Return [X, Y] of the center of cell containing provided text 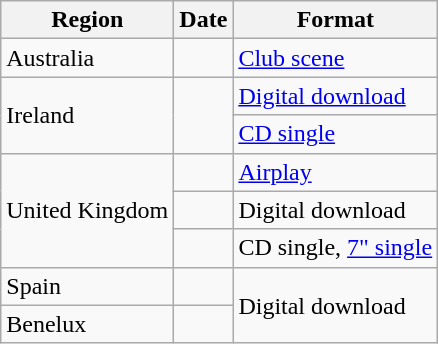
Spain [88, 286]
Date [204, 20]
Airplay [336, 172]
Club scene [336, 58]
Ireland [88, 115]
CD single, 7" single [336, 248]
Region [88, 20]
Benelux [88, 324]
CD single [336, 134]
United Kingdom [88, 210]
Australia [88, 58]
Format [336, 20]
